Extract the (x, y) coordinate from the center of the cell holding the provided text.  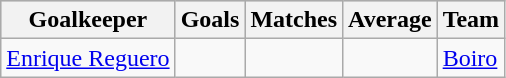
Team (471, 20)
Enrique Reguero (88, 58)
Goals (210, 20)
Average (390, 20)
Goalkeeper (88, 20)
Matches (294, 20)
Boiro (471, 58)
